Scan for the cell matching the given text and deliver its (x, y) coordinate at center. 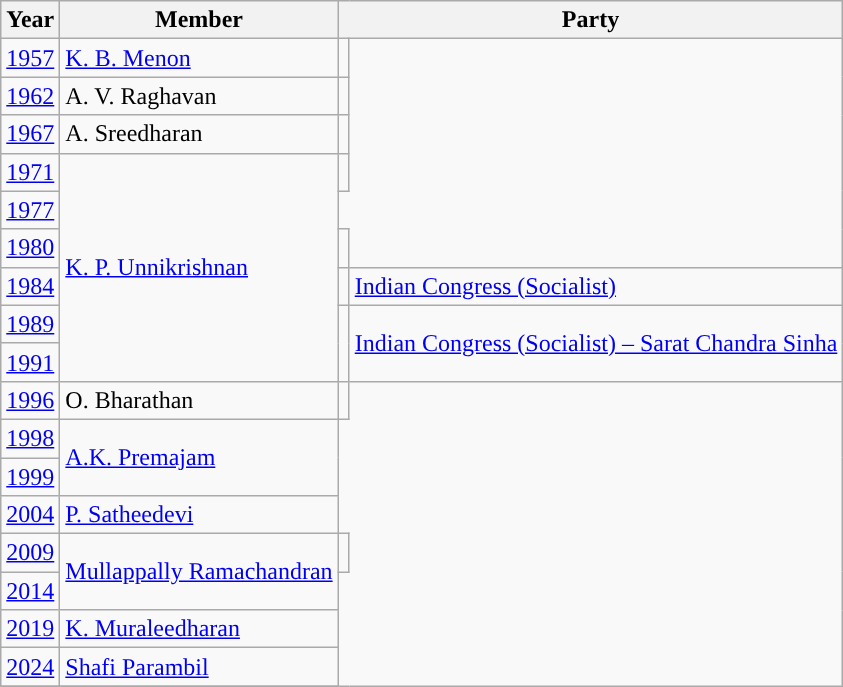
O. Bharathan (199, 400)
1984 (30, 286)
1957 (30, 58)
1999 (30, 477)
K. P. Unnikrishnan (199, 267)
A. V. Raghavan (199, 96)
Year (30, 20)
A. Sreedharan (199, 134)
2019 (30, 629)
2009 (30, 553)
2004 (30, 515)
Indian Congress (Socialist) (596, 286)
P. Satheedevi (199, 515)
K. B. Menon (199, 58)
1996 (30, 400)
1980 (30, 248)
1967 (30, 134)
1998 (30, 438)
Shafi Parambil (199, 667)
Mullappally Ramachandran (199, 572)
2024 (30, 667)
1962 (30, 96)
1991 (30, 362)
A.K. Premajam (199, 457)
2014 (30, 591)
1977 (30, 210)
Indian Congress (Socialist) – Sarat Chandra Sinha (596, 343)
K. Muraleedharan (199, 629)
1989 (30, 324)
1971 (30, 172)
Member (199, 20)
Party (590, 20)
